Search for the cell housing the specified text and yield its [x, y] center coordinate. 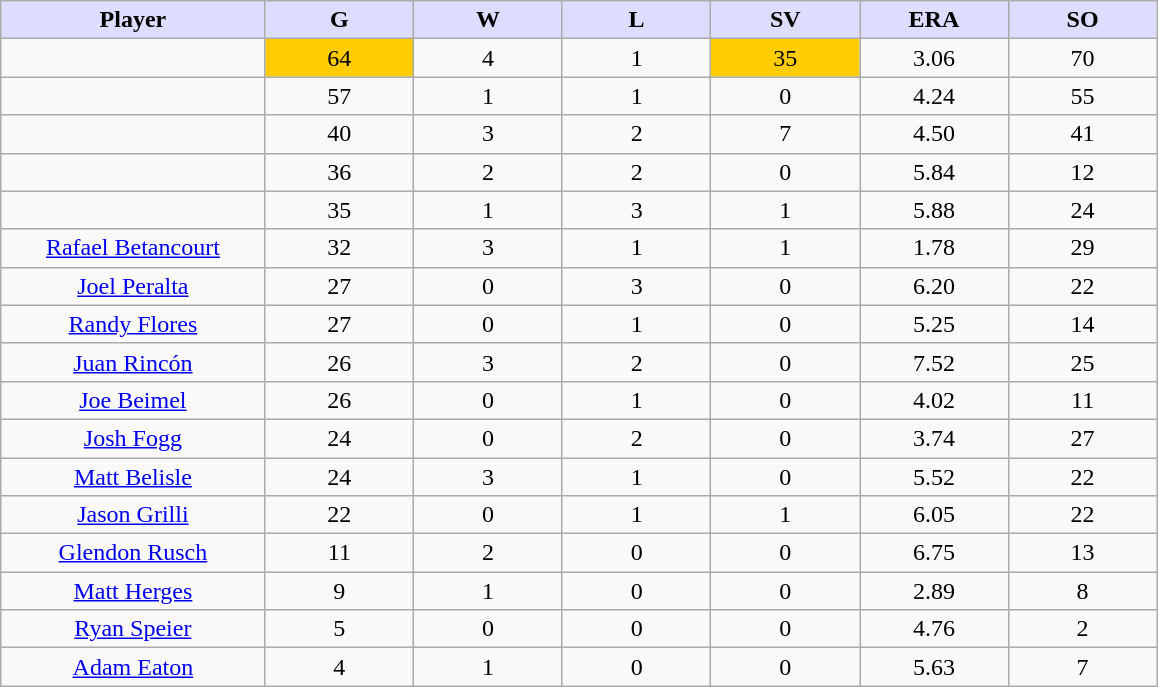
Matt Herges [133, 591]
13 [1082, 553]
5.63 [934, 667]
7.52 [934, 362]
8 [1082, 591]
4.24 [934, 96]
6.05 [934, 515]
Adam Eaton [133, 667]
SV [786, 20]
ERA [934, 20]
Joe Beimel [133, 400]
1.78 [934, 248]
70 [1082, 58]
Ryan Speier [133, 629]
2.89 [934, 591]
14 [1082, 324]
6.20 [934, 286]
40 [340, 134]
Josh Fogg [133, 438]
55 [1082, 96]
Randy Flores [133, 324]
9 [340, 591]
4.50 [934, 134]
G [340, 20]
Matt Belisle [133, 477]
6.75 [934, 553]
3.74 [934, 438]
57 [340, 96]
5.52 [934, 477]
Player [133, 20]
36 [340, 172]
5 [340, 629]
Glendon Rusch [133, 553]
64 [340, 58]
4.02 [934, 400]
Joel Peralta [133, 286]
Juan Rincón [133, 362]
25 [1082, 362]
32 [340, 248]
5.25 [934, 324]
SO [1082, 20]
Jason Grilli [133, 515]
Rafael Betancourt [133, 248]
4.76 [934, 629]
W [488, 20]
3.06 [934, 58]
5.84 [934, 172]
12 [1082, 172]
41 [1082, 134]
L [636, 20]
5.88 [934, 210]
29 [1082, 248]
